Find where the given text appears and provide that cell's center as (X, Y) coordinate. 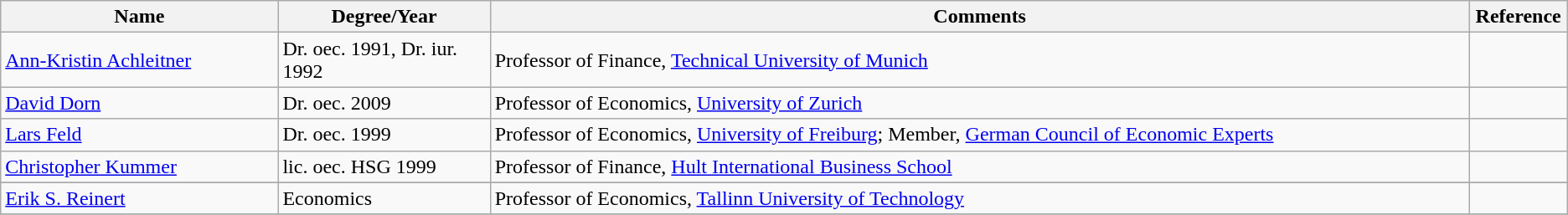
Reference (1518, 17)
Professor of Finance, Technical University of Munich (980, 60)
David Dorn (139, 103)
Professor of Economics, University of Freiburg; Member, German Council of Economic Experts (980, 135)
Comments (980, 17)
Name (139, 17)
Christopher Kummer (139, 166)
Professor of Economics, University of Zurich (980, 103)
Degree/Year (384, 17)
Dr. oec. 1999 (384, 135)
Dr. oec. 1991, Dr. iur. 1992 (384, 60)
Professor of Finance, Hult International Business School (980, 166)
Professor of Economics, Tallinn University of Technology (980, 198)
Dr. oec. 2009 (384, 103)
Economics (384, 198)
lic. oec. HSG 1999 (384, 166)
Erik S. Reinert (139, 198)
Ann-Kristin Achleitner (139, 60)
Lars Feld (139, 135)
